Provide the [X, Y] coordinate of the cell's center where the given text is located.  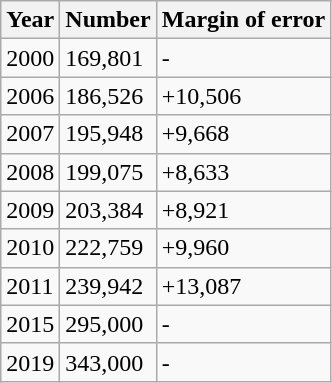
186,526 [108, 96]
Year [30, 20]
2009 [30, 210]
Margin of error [244, 20]
2011 [30, 286]
195,948 [108, 134]
2010 [30, 248]
+8,921 [244, 210]
203,384 [108, 210]
+8,633 [244, 172]
+10,506 [244, 96]
+9,960 [244, 248]
2019 [30, 362]
199,075 [108, 172]
2006 [30, 96]
2015 [30, 324]
343,000 [108, 362]
169,801 [108, 58]
+9,668 [244, 134]
295,000 [108, 324]
Number [108, 20]
222,759 [108, 248]
2008 [30, 172]
239,942 [108, 286]
2007 [30, 134]
2000 [30, 58]
+13,087 [244, 286]
